Capture the cell that displays the provided text and extract its [X, Y] central coordinate. 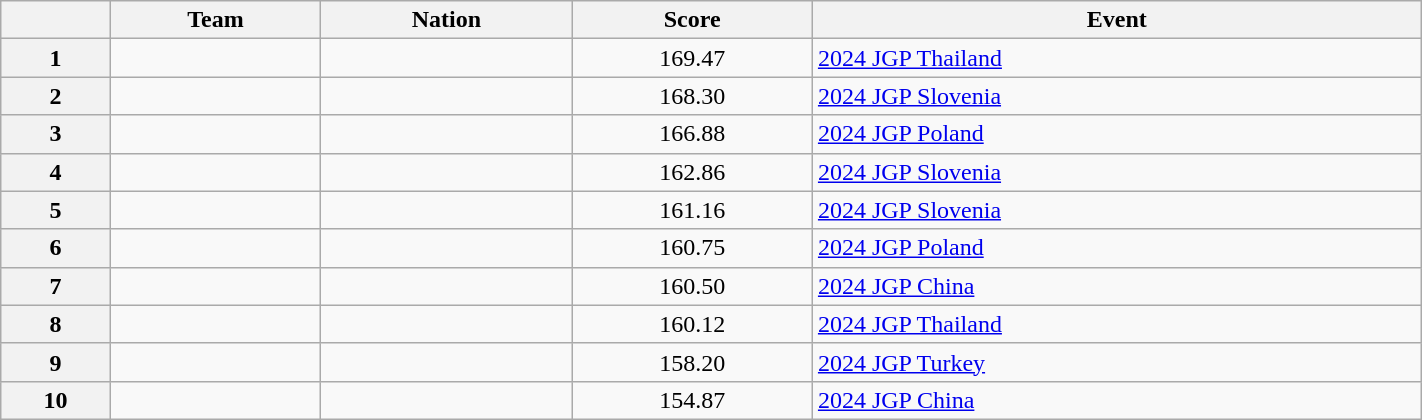
7 [56, 286]
10 [56, 400]
Event [1116, 20]
2024 JGP Turkey [1116, 362]
6 [56, 248]
158.20 [692, 362]
8 [56, 324]
2 [56, 96]
Nation [446, 20]
Team [216, 20]
154.87 [692, 400]
3 [56, 134]
162.86 [692, 172]
168.30 [692, 96]
5 [56, 210]
166.88 [692, 134]
161.16 [692, 210]
160.12 [692, 324]
1 [56, 58]
160.75 [692, 248]
4 [56, 172]
9 [56, 362]
169.47 [692, 58]
160.50 [692, 286]
Score [692, 20]
